Find where the given text appears and provide that cell's center as (X, Y) coordinate. 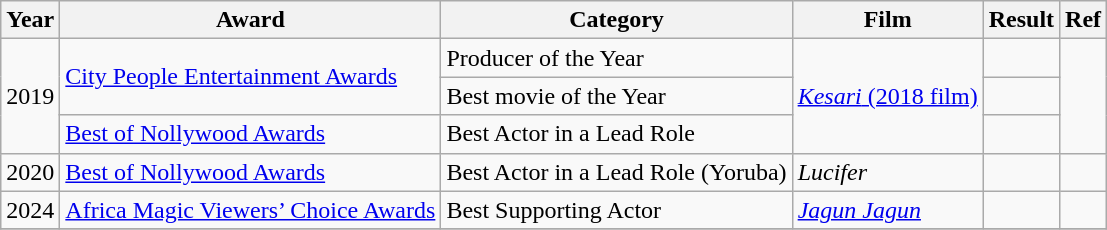
2024 (30, 210)
Year (30, 20)
Producer of the Year (616, 58)
Kesari (2018 film) (888, 96)
Result (1021, 20)
Best Actor in a Lead Role (Yoruba) (616, 172)
2020 (30, 172)
Film (888, 20)
Africa Magic Viewers’ Choice Awards (250, 210)
Jagun Jagun (888, 210)
City People Entertainment Awards (250, 77)
Lucifer (888, 172)
Best Supporting Actor (616, 210)
Category (616, 20)
Best Actor in a Lead Role (616, 134)
Award (250, 20)
Best movie of the Year (616, 96)
2019 (30, 96)
Ref (1084, 20)
